Find where the given text appears and provide that cell's center as [X, Y] coordinate. 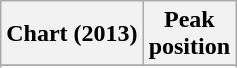
Chart (2013) [72, 34]
Peakposition [189, 34]
